Extract the [x, y] coordinate from the center of the cell holding the provided text.  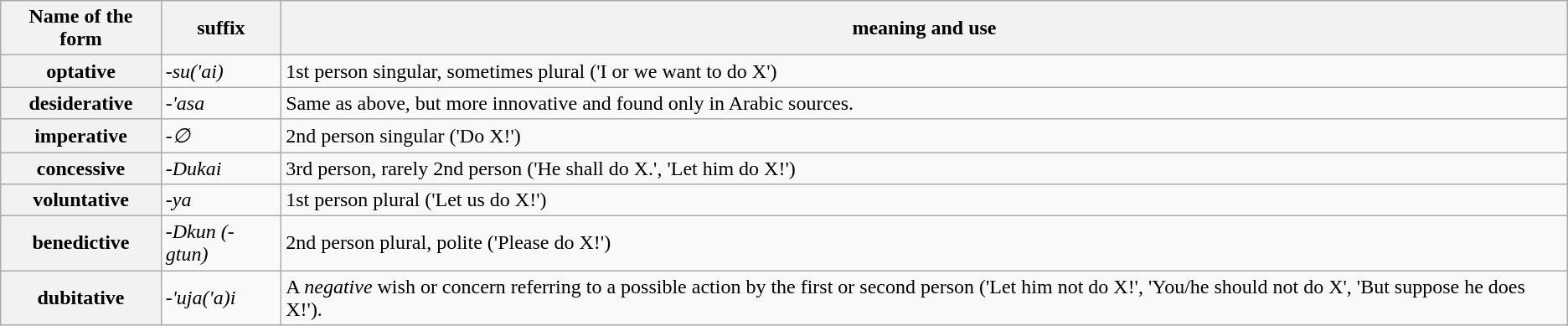
-Dukai [221, 168]
suffix [221, 28]
-ya [221, 200]
concessive [80, 168]
-'uja('a)i [221, 298]
-'asa [221, 103]
1st person singular, sometimes plural ('I or we want to do X') [925, 71]
2nd person plural, polite ('Please do X!') [925, 243]
2nd person singular ('Do X!') [925, 136]
3rd person, rarely 2nd person ('He shall do X.', 'Let him do X!') [925, 168]
desiderative [80, 103]
dubitative [80, 298]
imperative [80, 136]
-su('ai) [221, 71]
-Dkun (-gtun) [221, 243]
meaning and use [925, 28]
Same as above, but more innovative and found only in Arabic sources. [925, 103]
benedictive [80, 243]
-∅ [221, 136]
voluntative [80, 200]
optative [80, 71]
1st person plural ('Let us do X!') [925, 200]
Name of the form [80, 28]
